Return [X, Y] of the center of cell containing provided text 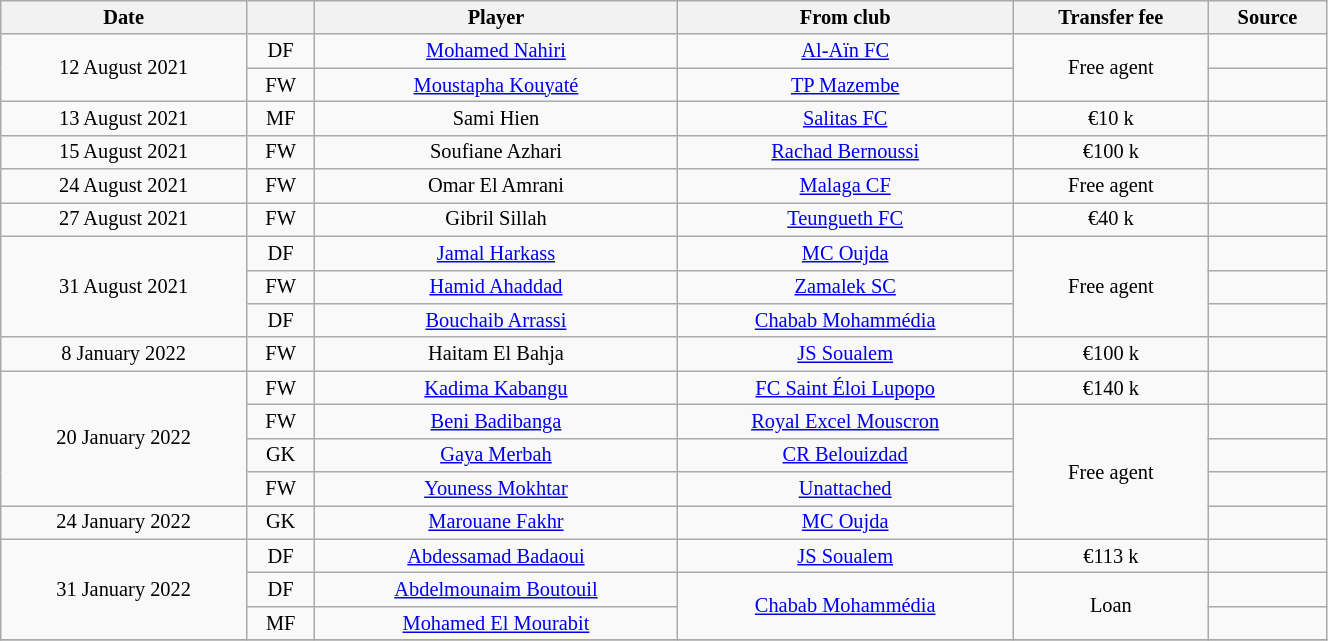
Loan [1110, 606]
Abdelmounaim Boutouil [496, 589]
Moustapha Kouyaté [496, 85]
€10 k [1110, 118]
Haitam El Bahja [496, 354]
Player [496, 17]
Youness Mokhtar [496, 489]
Zamalek SC [845, 287]
31 January 2022 [124, 590]
Soufiane Azhari [496, 152]
31 August 2021 [124, 286]
Kadima Kabangu [496, 388]
12 August 2021 [124, 68]
€40 k [1110, 219]
15 August 2021 [124, 152]
Date [124, 17]
Jamal Harkass [496, 253]
Bouchaib Arrassi [496, 320]
20 January 2022 [124, 438]
Mohamed Nahiri [496, 51]
Mohamed El Mourabit [496, 623]
Hamid Ahaddad [496, 287]
Gaya Merbah [496, 455]
Beni Badibanga [496, 421]
Source [1267, 17]
Salitas FC [845, 118]
€113 k [1110, 556]
Gibril Sillah [496, 219]
TP Mazembe [845, 85]
CR Belouizdad [845, 455]
Rachad Bernoussi [845, 152]
24 January 2022 [124, 522]
Al-Aïn FC [845, 51]
8 January 2022 [124, 354]
Royal Excel Mouscron [845, 421]
Transfer fee [1110, 17]
Unattached [845, 489]
13 August 2021 [124, 118]
Teungueth FC [845, 219]
24 August 2021 [124, 186]
Abdessamad Badaoui [496, 556]
From club [845, 17]
Malaga CF [845, 186]
Sami Hien [496, 118]
Omar El Amrani [496, 186]
€140 k [1110, 388]
27 August 2021 [124, 219]
Marouane Fakhr [496, 522]
FC Saint Éloi Lupopo [845, 388]
